Find where the given text appears and provide that cell's center as [X, Y] coordinate. 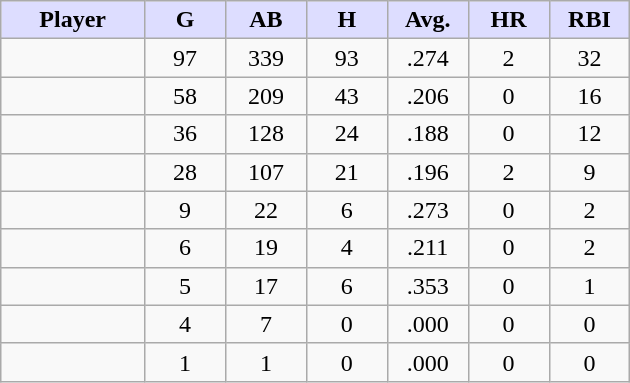
.188 [428, 134]
12 [590, 134]
.206 [428, 96]
.196 [428, 172]
22 [266, 210]
128 [266, 134]
24 [346, 134]
32 [590, 58]
43 [346, 96]
Avg. [428, 20]
93 [346, 58]
339 [266, 58]
21 [346, 172]
19 [266, 248]
RBI [590, 20]
AB [266, 20]
H [346, 20]
16 [590, 96]
28 [186, 172]
107 [266, 172]
.273 [428, 210]
.274 [428, 58]
HR [508, 20]
.211 [428, 248]
17 [266, 286]
58 [186, 96]
.353 [428, 286]
209 [266, 96]
36 [186, 134]
5 [186, 286]
G [186, 20]
7 [266, 324]
97 [186, 58]
Player [73, 20]
